Detect which cell encompasses the target text, then output its [X, Y] center coordinate. 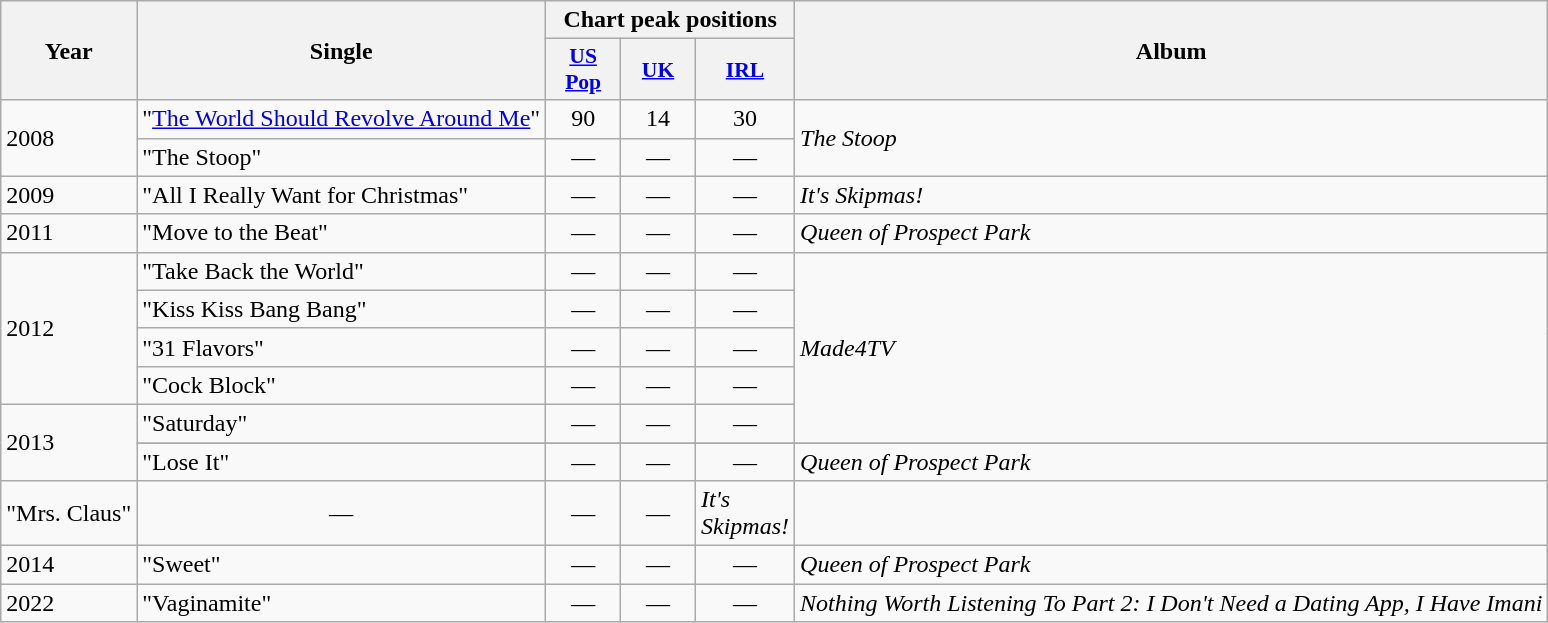
"The Stoop" [342, 157]
2014 [69, 565]
2022 [69, 603]
Year [69, 50]
"Take Back the World" [342, 271]
"31 Flavors" [342, 347]
2008 [69, 138]
"All I Really Want for Christmas" [342, 195]
"Move to the Beat" [342, 233]
The Stoop [1172, 138]
"Sweet" [342, 565]
2011 [69, 233]
"Lose It" [342, 461]
Made4TV [1172, 347]
14 [658, 119]
90 [584, 119]
Chart peak positions [670, 20]
"Saturday" [342, 423]
"Kiss Kiss Bang Bang" [342, 309]
"Cock Block" [342, 385]
2012 [69, 328]
Single [342, 50]
2009 [69, 195]
2013 [69, 442]
Album [1172, 50]
Nothing Worth Listening To Part 2: I Don't Need a Dating App, I Have Imani [1172, 603]
"Vaginamite" [342, 603]
UK [658, 70]
IRL [744, 70]
"Mrs. Claus" [69, 514]
"The World Should Revolve Around Me" [342, 119]
30 [744, 119]
US Pop [584, 70]
